Pinpoint the cell where the given text exists, returning its (x, y) midpoint coordinate. 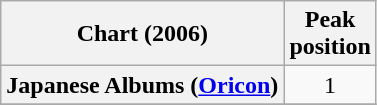
Chart (2006) (142, 34)
1 (330, 85)
Japanese Albums (Oricon) (142, 85)
Peakposition (330, 34)
